Determine the (x, y) coordinate at the center of the cell enclosing the given text.  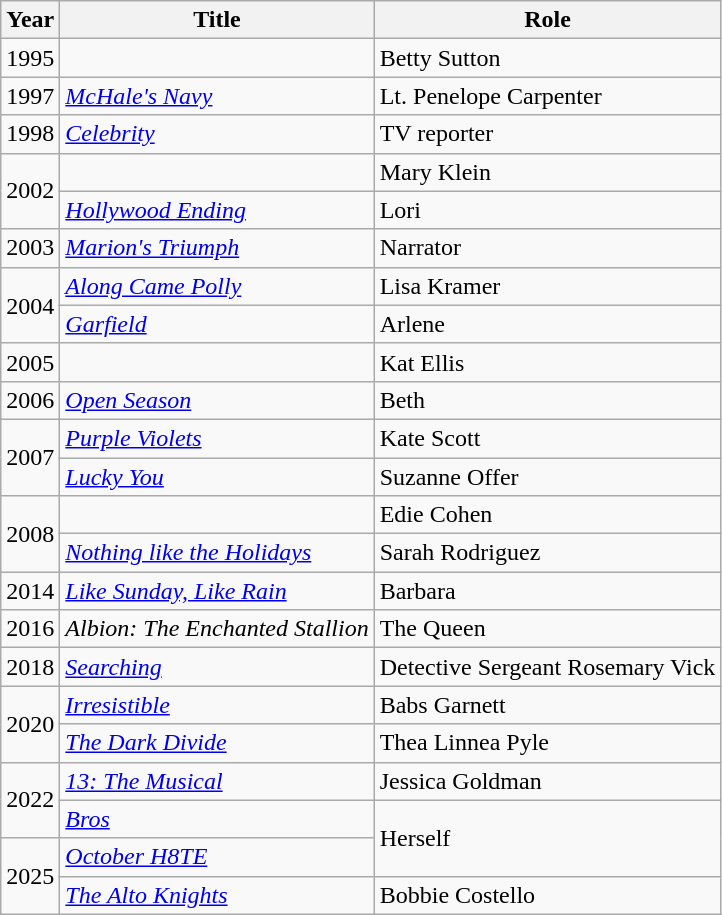
2005 (30, 362)
2006 (30, 400)
The Alto Knights (217, 895)
1997 (30, 96)
2018 (30, 667)
Bobbie Costello (548, 895)
2003 (30, 248)
Nothing like the Holidays (217, 553)
2016 (30, 629)
13: The Musical (217, 781)
Year (30, 20)
1998 (30, 134)
Open Season (217, 400)
Along Came Polly (217, 286)
Celebrity (217, 134)
Searching (217, 667)
Detective Sergeant Rosemary Vick (548, 667)
Suzanne Offer (548, 477)
2020 (30, 724)
Jessica Goldman (548, 781)
1995 (30, 58)
2004 (30, 305)
Betty Sutton (548, 58)
2008 (30, 534)
Lt. Penelope Carpenter (548, 96)
Thea Linnea Pyle (548, 743)
Hollywood Ending (217, 210)
Title (217, 20)
Beth (548, 400)
Lisa Kramer (548, 286)
2002 (30, 191)
2025 (30, 876)
The Queen (548, 629)
Like Sunday, Like Rain (217, 591)
Edie Cohen (548, 515)
Barbara (548, 591)
Mary Klein (548, 172)
2007 (30, 457)
Albion: The Enchanted Stallion (217, 629)
October H8TE (217, 857)
2022 (30, 800)
Babs Garnett (548, 705)
TV reporter (548, 134)
Arlene (548, 324)
2014 (30, 591)
Herself (548, 838)
Role (548, 20)
Kat Ellis (548, 362)
Garfield (217, 324)
Sarah Rodriguez (548, 553)
Bros (217, 819)
Irresistible (217, 705)
McHale's Navy (217, 96)
Lori (548, 210)
Lucky You (217, 477)
Purple Violets (217, 438)
Kate Scott (548, 438)
Marion's Triumph (217, 248)
The Dark Divide (217, 743)
Narrator (548, 248)
